Search for the cell housing the specified text and yield its [x, y] center coordinate. 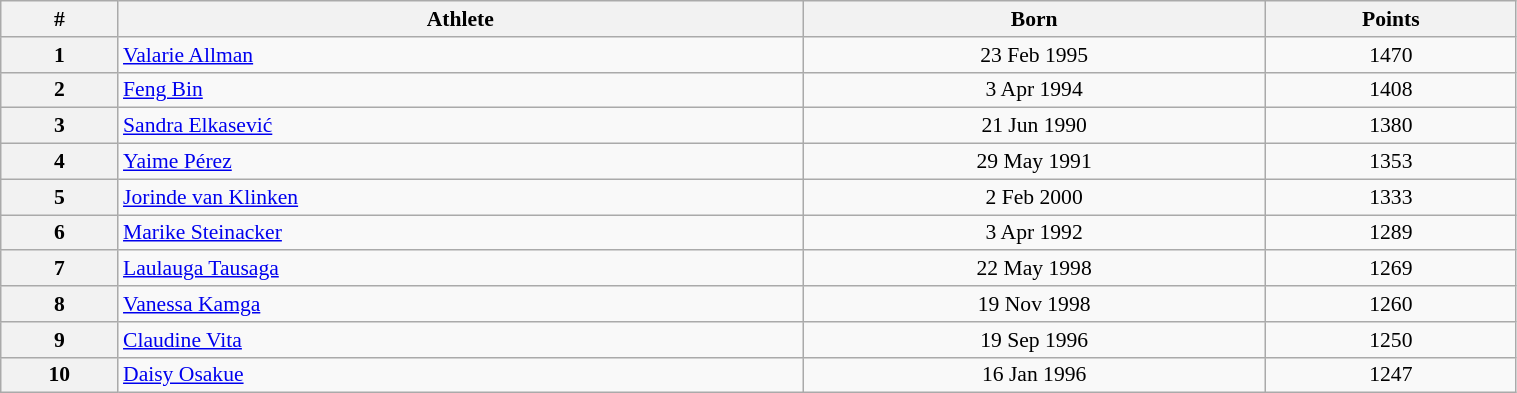
1 [60, 55]
Valarie Allman [460, 55]
3 Apr 1994 [1034, 90]
1247 [1391, 375]
3 [60, 126]
22 May 1998 [1034, 269]
Laulauga Tausaga [460, 269]
23 Feb 1995 [1034, 55]
Marike Steinacker [460, 233]
8 [60, 304]
Sandra Elkasević [460, 126]
1289 [1391, 233]
1380 [1391, 126]
Vanessa Kamga [460, 304]
2 Feb 2000 [1034, 197]
1269 [1391, 269]
4 [60, 162]
1353 [1391, 162]
Born [1034, 19]
2 [60, 90]
Points [1391, 19]
Feng Bin [460, 90]
10 [60, 375]
16 Jan 1996 [1034, 375]
Yaime Pérez [460, 162]
# [60, 19]
Jorinde van Klinken [460, 197]
9 [60, 340]
3 Apr 1992 [1034, 233]
21 Jun 1990 [1034, 126]
1250 [1391, 340]
5 [60, 197]
19 Sep 1996 [1034, 340]
7 [60, 269]
19 Nov 1998 [1034, 304]
1333 [1391, 197]
Daisy Osakue [460, 375]
1408 [1391, 90]
1470 [1391, 55]
Claudine Vita [460, 340]
29 May 1991 [1034, 162]
6 [60, 233]
1260 [1391, 304]
Athlete [460, 19]
